Identify which cell holds the provided text, then report its (x, y) central coordinate. 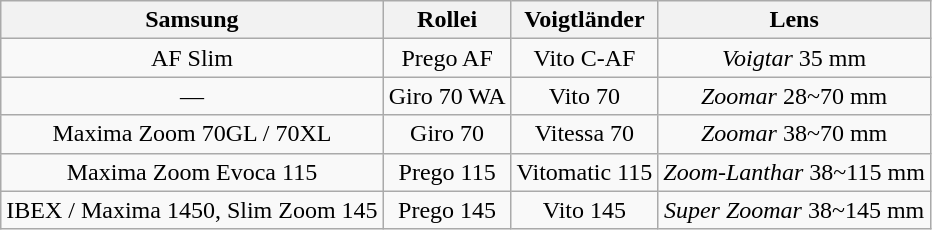
Vitessa 70 (584, 134)
Lens (794, 20)
Maxima Zoom 70GL / 70XL (192, 134)
Zoomar 38~70 mm (794, 134)
Giro 70 WA (447, 96)
AF Slim (192, 58)
Zoomar 28~70 mm (794, 96)
Vito 145 (584, 210)
Prego AF (447, 58)
Voigtländer (584, 20)
Samsung (192, 20)
— (192, 96)
Prego 145 (447, 210)
Super Zoomar 38~145 mm (794, 210)
Maxima Zoom Evoca 115 (192, 172)
IBEX / Maxima 1450, Slim Zoom 145 (192, 210)
Vito C-AF (584, 58)
Rollei (447, 20)
Zoom-Lanthar 38~115 mm (794, 172)
Prego 115 (447, 172)
Vito 70 (584, 96)
Voigtar 35 mm (794, 58)
Giro 70 (447, 134)
Vitomatic 115 (584, 172)
